Extract the (x, y) coordinate from the center of the cell holding the provided text.  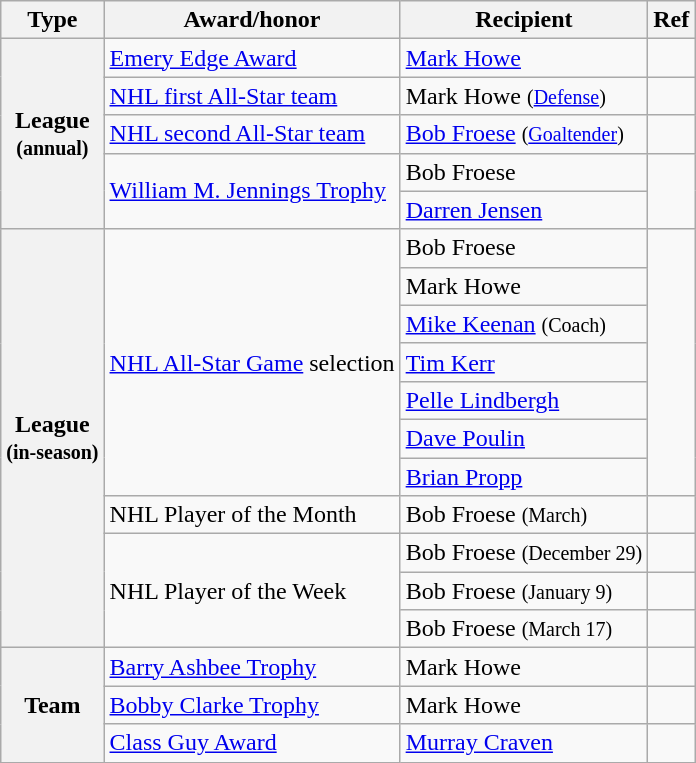
Class Guy Award (252, 743)
NHL Player of the Month (252, 515)
Team (52, 705)
Pelle Lindbergh (524, 400)
Bobby Clarke Trophy (252, 705)
Dave Poulin (524, 438)
Award/honor (252, 20)
Bob Froese (March) (524, 515)
NHL Player of the Week (252, 591)
Bob Froese (December 29) (524, 553)
NHL second All-Star team (252, 134)
Recipient (524, 20)
Type (52, 20)
Emery Edge Award (252, 58)
League(in-season) (52, 438)
Bob Froese (March 17) (524, 629)
Murray Craven (524, 743)
Darren Jensen (524, 210)
William M. Jennings Trophy (252, 191)
Ref (672, 20)
Bob Froese (January 9) (524, 591)
NHL first All-Star team (252, 96)
League(annual) (52, 134)
Bob Froese (Goaltender) (524, 134)
Tim Kerr (524, 362)
Mike Keenan (Coach) (524, 324)
Mark Howe (Defense) (524, 96)
Barry Ashbee Trophy (252, 667)
Brian Propp (524, 477)
NHL All-Star Game selection (252, 362)
